Identify which cell holds the provided text, then report its (X, Y) central coordinate. 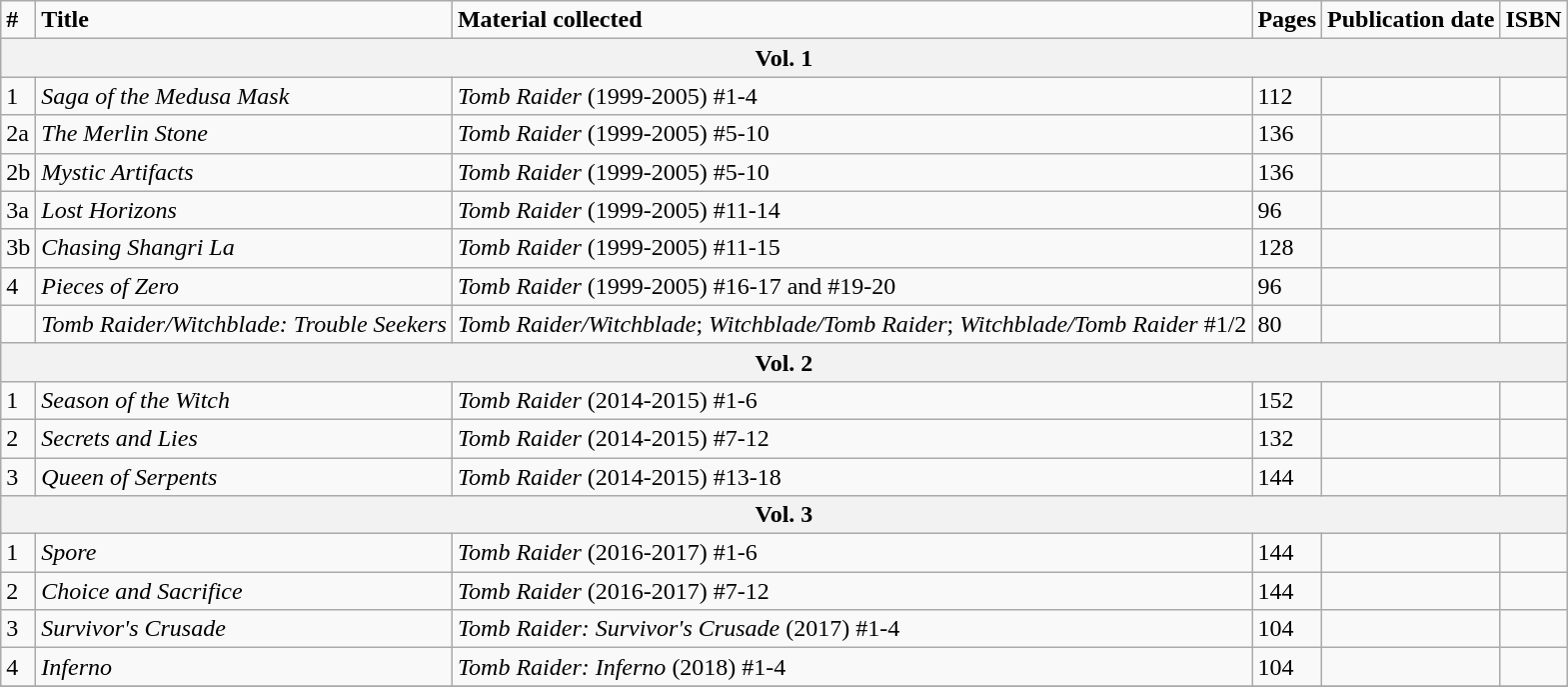
80 (1287, 324)
Tomb Raider (2014-2015) #13-18 (851, 477)
Vol. 3 (784, 515)
Secrets and Lies (244, 438)
3a (18, 210)
Tomb Raider (1999-2005) #11-14 (851, 210)
132 (1287, 438)
Tomb Raider/Witchblade: Trouble Seekers (244, 324)
Publication date (1411, 20)
Tomb Raider (1999-2005) #16-17 and #19-20 (851, 286)
152 (1287, 400)
The Merlin Stone (244, 134)
Saga of the Medusa Mask (244, 96)
112 (1287, 96)
Tomb Raider (1999-2005) #1-4 (851, 96)
Pages (1287, 20)
Tomb Raider (2016-2017) #7-12 (851, 591)
2a (18, 134)
Spore (244, 553)
# (18, 20)
Tomb Raider (2014-2015) #7-12 (851, 438)
Season of the Witch (244, 400)
Queen of Serpents (244, 477)
Tomb Raider: Inferno (2018) #1-4 (851, 667)
Vol. 2 (784, 362)
Pieces of Zero (244, 286)
Tomb Raider (2016-2017) #1-6 (851, 553)
Inferno (244, 667)
3b (18, 248)
ISBN (1533, 20)
Tomb Raider/Witchblade; Witchblade/Tomb Raider; Witchblade/Tomb Raider #1/2 (851, 324)
Vol. 1 (784, 58)
Title (244, 20)
Tomb Raider (1999-2005) #11-15 (851, 248)
2b (18, 172)
Survivor's Crusade (244, 629)
Chasing Shangri La (244, 248)
Lost Horizons (244, 210)
Tomb Raider (2014-2015) #1-6 (851, 400)
128 (1287, 248)
Tomb Raider: Survivor's Crusade (2017) #1-4 (851, 629)
Choice and Sacrifice (244, 591)
Mystic Artifacts (244, 172)
Material collected (851, 20)
